Search for the cell housing the specified text and yield its [X, Y] center coordinate. 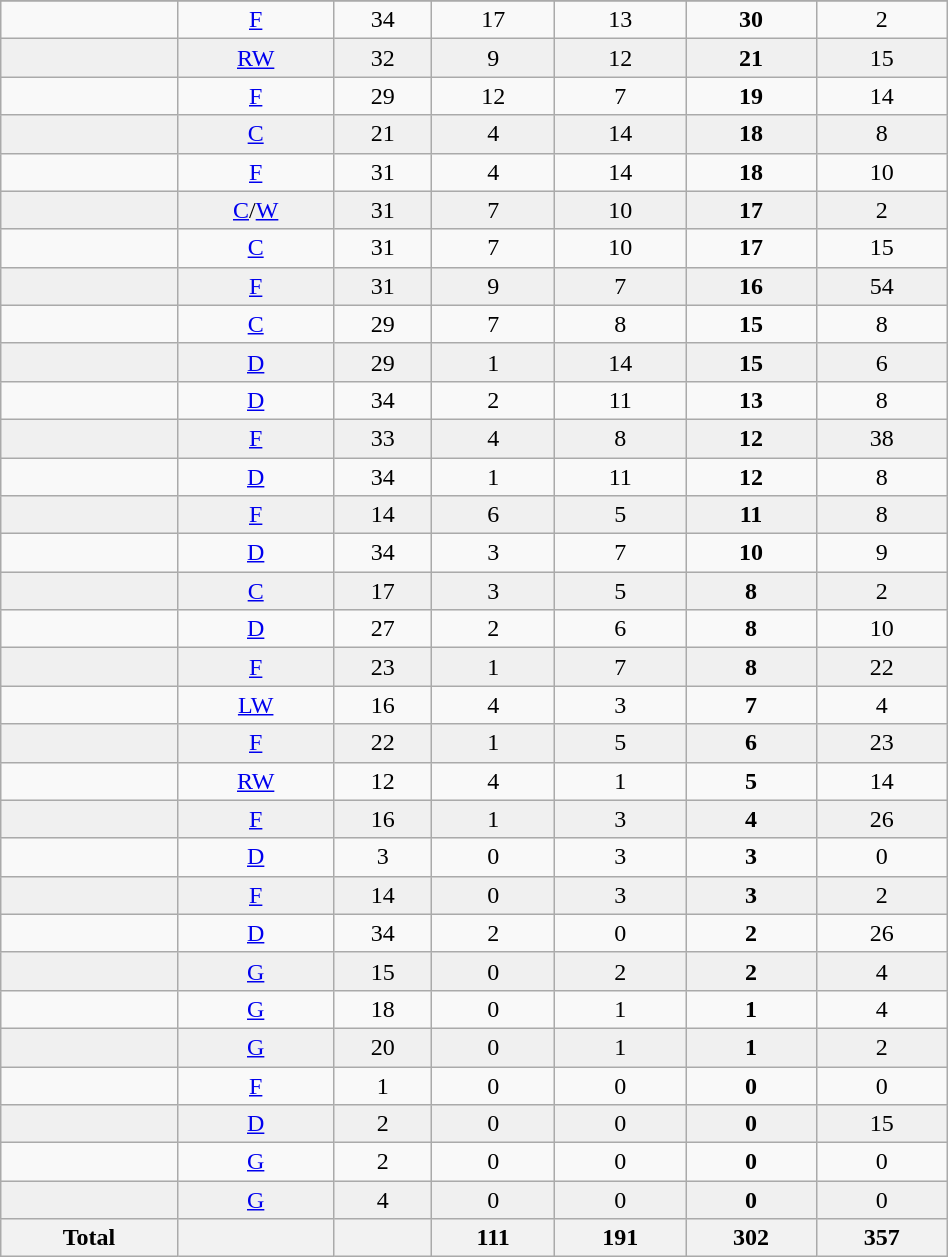
54 [882, 286]
19 [752, 96]
38 [882, 438]
Total [90, 1238]
111 [492, 1238]
LW [256, 705]
C/W [256, 210]
32 [382, 58]
191 [620, 1238]
27 [382, 629]
33 [382, 438]
302 [752, 1238]
20 [382, 1047]
30 [752, 20]
357 [882, 1238]
